Output the [X, Y] coordinate of the center of the cell containing the given text.  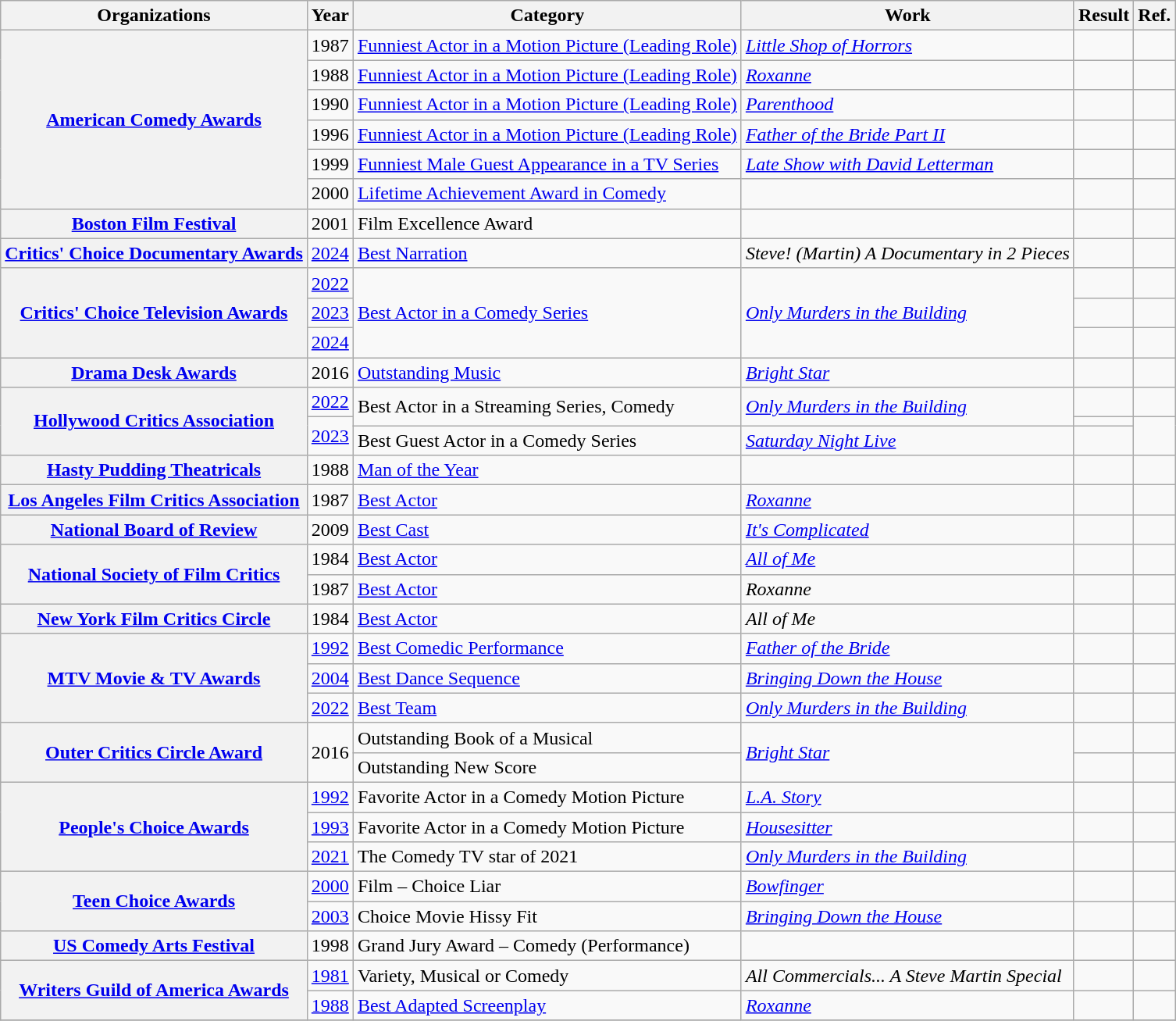
The Comedy TV star of 2021 [547, 857]
2021 [330, 857]
Best Guest Actor in a Comedy Series [547, 441]
Best Dance Sequence [547, 678]
L.A. Story [907, 797]
New York Film Critics Circle [155, 619]
Funniest Male Guest Appearance in a TV Series [547, 164]
National Board of Review [155, 530]
Best Actor in a Streaming Series, Comedy [547, 406]
1999 [330, 164]
Best Comedic Performance [547, 648]
Organizations [155, 16]
Boston Film Festival [155, 223]
Critics' Choice Documentary Awards [155, 253]
People's Choice Awards [155, 826]
Best Actor in a Comedy Series [547, 312]
Best Team [547, 708]
Writers Guild of America Awards [155, 991]
Bowfinger [907, 887]
Outstanding Music [547, 373]
1996 [330, 134]
2004 [330, 678]
Man of the Year [547, 470]
Teen Choice Awards [155, 901]
2003 [330, 916]
Grand Jury Award – Comedy (Performance) [547, 946]
MTV Movie & TV Awards [155, 678]
Best Cast [547, 530]
Hollywood Critics Association [155, 422]
Late Show with David Letterman [907, 164]
Outstanding New Score [547, 767]
Year [330, 16]
Film Excellence Award [547, 223]
1998 [330, 946]
It's Complicated [907, 530]
Outer Critics Circle Award [155, 752]
Best Narration [547, 253]
Critics' Choice Television Awards [155, 312]
1981 [330, 976]
US Comedy Arts Festival [155, 946]
1990 [330, 105]
Father of the Bride Part II [907, 134]
Work [907, 16]
American Comedy Awards [155, 120]
Lifetime Achievement Award in Comedy [547, 194]
Little Shop of Horrors [907, 45]
2009 [330, 530]
Steve! (Martin) A Documentary in 2 Pieces [907, 253]
Parenthood [907, 105]
Saturday Night Live [907, 441]
Drama Desk Awards [155, 373]
Choice Movie Hissy Fit [547, 916]
Los Angeles Film Critics Association [155, 500]
Hasty Pudding Theatricals [155, 470]
Outstanding Book of a Musical [547, 737]
Category [547, 16]
2001 [330, 223]
Father of the Bride [907, 648]
All Commercials... A Steve Martin Special [907, 976]
1993 [330, 827]
Film – Choice Liar [547, 887]
National Society of Film Critics [155, 574]
Housesitter [907, 827]
Result [1103, 16]
Variety, Musical or Comedy [547, 976]
Best Adapted Screenplay [547, 1005]
Ref. [1154, 16]
